Determine the (X, Y) coordinate at the center of the cell enclosing the given text.  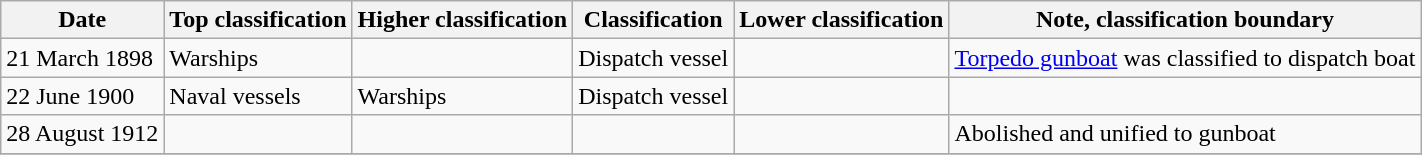
Classification (654, 20)
Naval vessels (258, 96)
Abolished and unified to gunboat (1185, 134)
Torpedo gunboat was classified to dispatch boat (1185, 58)
28 August 1912 (82, 134)
21 March 1898 (82, 58)
Lower classification (842, 20)
22 June 1900 (82, 96)
Note, classification boundary (1185, 20)
Top classification (258, 20)
Higher classification (462, 20)
Date (82, 20)
